Return (X, Y) of the center of cell containing provided text 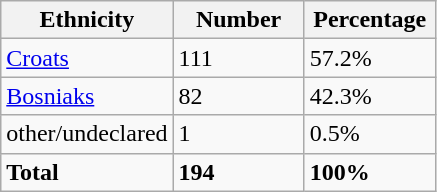
Total (87, 172)
Croats (87, 58)
other/undeclared (87, 134)
100% (370, 172)
82 (238, 96)
Ethnicity (87, 20)
Bosniaks (87, 96)
111 (238, 58)
0.5% (370, 134)
Percentage (370, 20)
Number (238, 20)
42.3% (370, 96)
57.2% (370, 58)
1 (238, 134)
194 (238, 172)
